Scan for the cell matching the given text and deliver its (X, Y) coordinate at center. 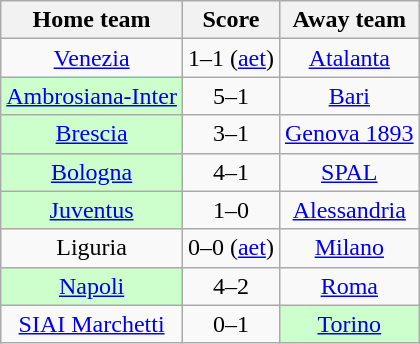
Bologna (92, 172)
0–1 (230, 324)
Torino (349, 324)
SPAL (349, 172)
Juventus (92, 210)
Milano (349, 248)
1–0 (230, 210)
Roma (349, 286)
SIAI Marchetti (92, 324)
Ambrosiana-Inter (92, 96)
Napoli (92, 286)
Bari (349, 96)
Genova 1893 (349, 134)
Away team (349, 20)
Venezia (92, 58)
Score (230, 20)
Liguria (92, 248)
Atalanta (349, 58)
4–1 (230, 172)
1–1 (aet) (230, 58)
4–2 (230, 286)
Alessandria (349, 210)
Home team (92, 20)
0–0 (aet) (230, 248)
3–1 (230, 134)
5–1 (230, 96)
Brescia (92, 134)
